Search for the cell housing the specified text and yield its [X, Y] center coordinate. 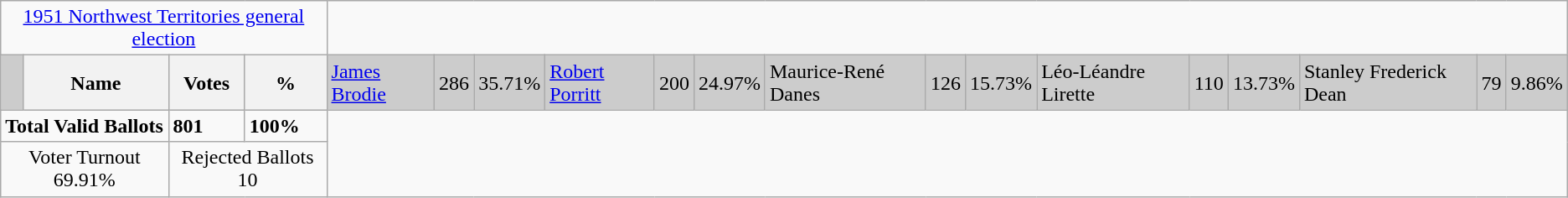
286 [454, 82]
35.71% [509, 82]
Maurice-René Danes [845, 82]
% [286, 82]
James Brodie [380, 82]
Robert Porritt [600, 82]
100% [286, 126]
Voter Turnout 69.91% [85, 169]
Votes [206, 82]
Total Valid Ballots [85, 126]
Rejected Ballots 10 [248, 169]
1951 Northwest Territories general election [164, 29]
Stanley Frederick Dean [1388, 82]
Name [95, 82]
801 [206, 126]
15.73% [1002, 82]
110 [1209, 82]
13.73% [1263, 82]
79 [1491, 82]
Léo-Léandre Lirette [1114, 82]
9.86% [1536, 82]
24.97% [729, 82]
126 [945, 82]
200 [673, 82]
